Provide the [X, Y] coordinate of the cell's center where the given text is located.  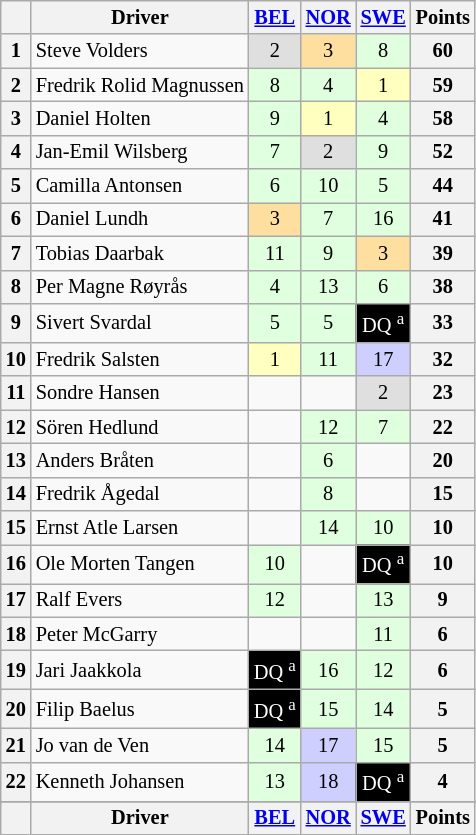
Tobias Daarbak [140, 253]
Ole Morten Tangen [140, 564]
21 [16, 745]
39 [443, 253]
Anders Bråten [140, 460]
23 [443, 393]
Kenneth Johansen [140, 782]
Sivert Svardal [140, 322]
Daniel Lundh [140, 219]
32 [443, 359]
58 [443, 118]
38 [443, 287]
Jan-Emil Wilsberg [140, 152]
Filip Baelus [140, 708]
52 [443, 152]
Steve Volders [140, 51]
Fredrik Ågedal [140, 494]
19 [16, 670]
44 [443, 186]
Per Magne Røyrås [140, 287]
Jari Jaakkola [140, 670]
33 [443, 322]
Fredrik Salsten [140, 359]
Camilla Antonsen [140, 186]
Fredrik Rolid Magnussen [140, 85]
Sondre Hansen [140, 393]
Peter McGarry [140, 634]
Ernst Atle Larsen [140, 527]
41 [443, 219]
60 [443, 51]
59 [443, 85]
Ralf Evers [140, 600]
Jo van de Ven [140, 745]
Daniel Holten [140, 118]
Sören Hedlund [140, 427]
